Output the [X, Y] coordinate of the center of the cell containing the given text.  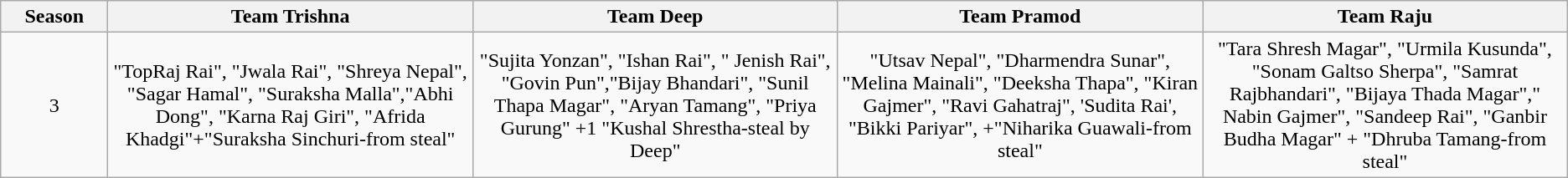
Team Trishna [291, 17]
Season [54, 17]
3 [54, 105]
Team Pramod [1020, 17]
Team Deep [655, 17]
Team Raju [1385, 17]
